Detect which cell encompasses the target text, then output its [X, Y] center coordinate. 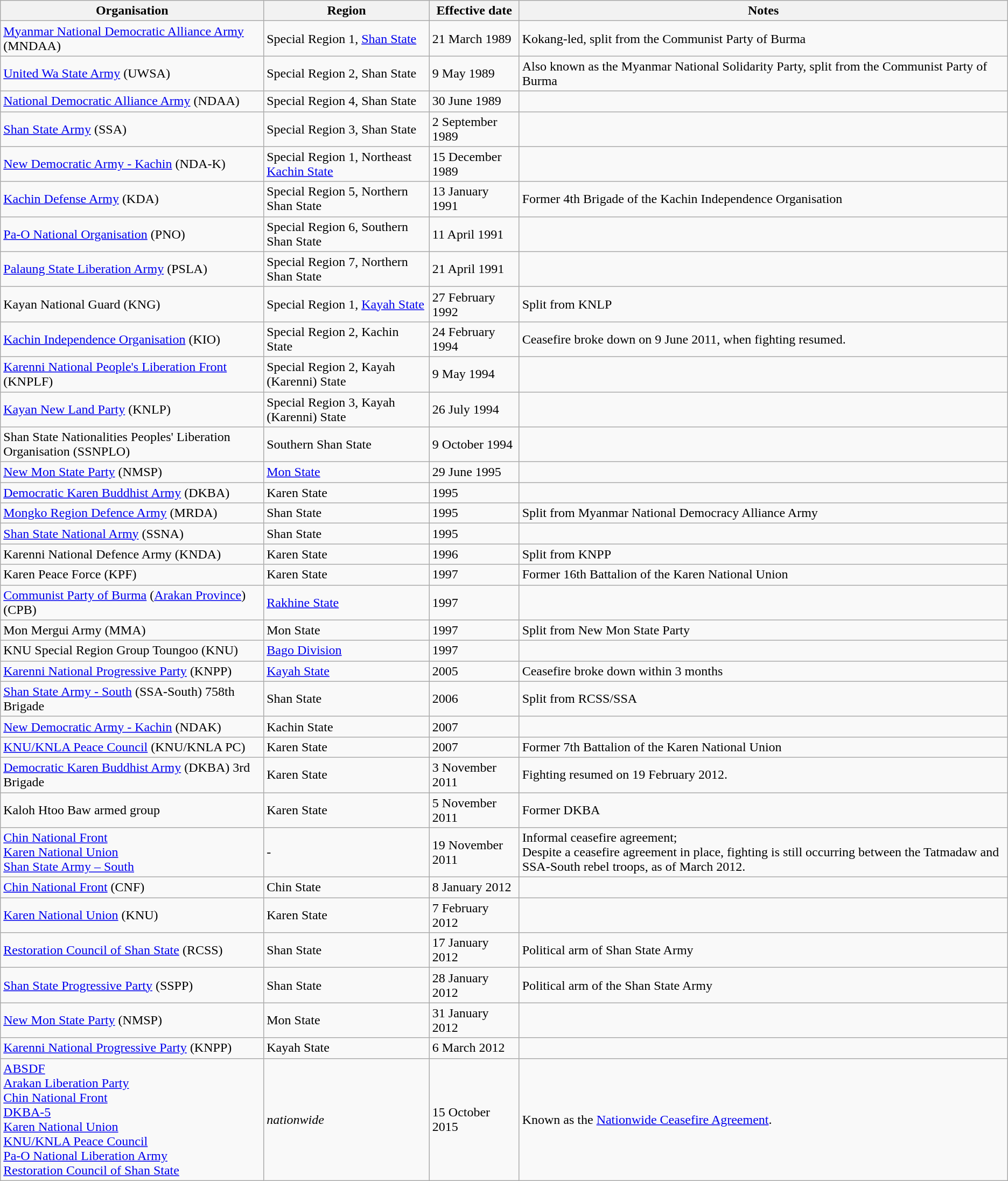
5 November 2011 [474, 810]
2006 [474, 699]
Chin State [347, 888]
Shan State Nationalities Peoples' Liberation Organisation (SSNPLO) [132, 445]
29 June 1995 [474, 472]
Split from New Mon State Party [764, 630]
Special Region 1, Kayah State [347, 304]
Kachin Independence Organisation (KIO) [132, 339]
9 October 1994 [474, 445]
15 October 2015 [474, 1119]
nationwide [347, 1119]
28 January 2012 [474, 986]
Kaloh Htoo Baw armed group [132, 810]
6 March 2012 [474, 1048]
New Democratic Army - Kachin (NDA-K) [132, 164]
7 February 2012 [474, 916]
11 April 1991 [474, 234]
Pa-O National Organisation (PNO) [132, 234]
Former DKBA [764, 810]
13 January 1991 [474, 199]
Split from KNLP [764, 304]
Split from RCSS/SSA [764, 699]
24 February 1994 [474, 339]
21 April 1991 [474, 269]
Kachin State [347, 726]
26 July 1994 [474, 409]
Political arm of the Shan State Army [764, 986]
Shan State Progressive Party (SSPP) [132, 986]
Former 4th Brigade of the Kachin Independence Organisation [764, 199]
National Democratic Alliance Army (NDAA) [132, 101]
9 May 1994 [474, 374]
Kokang-led, split from the Communist Party of Burma [764, 39]
Political arm of Shan State Army [764, 950]
Notes [764, 11]
Special Region 1, Shan State [347, 39]
Mon Mergui Army (MMA) [132, 630]
Rakhine State [347, 602]
Ceasefire broke down within 3 months [764, 671]
Special Region 3, Kayah (Karenni) State [347, 409]
Former 7th Battalion of the Karen National Union [764, 747]
Organisation [132, 11]
Kayan National Guard (KNG) [132, 304]
27 February 1992 [474, 304]
Special Region 2, Kayah (Karenni) State [347, 374]
1996 [474, 554]
Special Region 5, Northern Shan State [347, 199]
Kayan New Land Party (KNLP) [132, 409]
Shan State National Army (SSNA) [132, 534]
Split from KNPP [764, 554]
United Wa State Army (UWSA) [132, 73]
21 March 1989 [474, 39]
Ceasefire broke down on 9 June 2011, when fighting resumed. [764, 339]
Known as the Nationwide Ceasefire Agreement. [764, 1119]
Chin National FrontKaren National UnionShan State Army – South [132, 852]
19 November 2011 [474, 852]
Bago Division [347, 651]
Shan State Army - South (SSA-South) 758th Brigade [132, 699]
Special Region 1, Northeast Kachin State [347, 164]
Democratic Karen Buddhist Army (DKBA) [132, 493]
Special Region 3, Shan State [347, 129]
2 September 1989 [474, 129]
Also known as the Myanmar National Solidarity Party, split from the Communist Party of Burma [764, 73]
KNU/KNLA Peace Council (KNU/KNLA PC) [132, 747]
Chin National Front (CNF) [132, 888]
15 December 1989 [474, 164]
- [347, 852]
Restoration Council of Shan State (RCSS) [132, 950]
Former 16th Battalion of the Karen National Union [764, 575]
Karen National Union (KNU) [132, 916]
Special Region 2, Shan State [347, 73]
Kachin Defense Army (KDA) [132, 199]
Special Region 6, Southern Shan State [347, 234]
Split from Myanmar National Democracy Alliance Army [764, 513]
Effective date [474, 11]
Southern Shan State [347, 445]
Fighting resumed on 19 February 2012. [764, 774]
New Democratic Army - Kachin (NDAK) [132, 726]
Myanmar National Democratic Alliance Army (MNDAA) [132, 39]
2005 [474, 671]
3 November 2011 [474, 774]
31 January 2012 [474, 1020]
Karen Peace Force (KPF) [132, 575]
KNU Special Region Group Toungoo (KNU) [132, 651]
30 June 1989 [474, 101]
17 January 2012 [474, 950]
Communist Party of Burma (Arakan Province)(CPB) [132, 602]
Palaung State Liberation Army (PSLA) [132, 269]
Mongko Region Defence Army (MRDA) [132, 513]
Karenni National People's Liberation Front (KNPLF) [132, 374]
9 May 1989 [474, 73]
Special Region 2, Kachin State [347, 339]
Special Region 4, Shan State [347, 101]
Shan State Army (SSA) [132, 129]
Democratic Karen Buddhist Army (DKBA) 3rd Brigade [132, 774]
Karenni National Defence Army (KNDA) [132, 554]
8 January 2012 [474, 888]
Region [347, 11]
Special Region 7, Northern Shan State [347, 269]
